Return (x, y) of the center of cell containing provided text 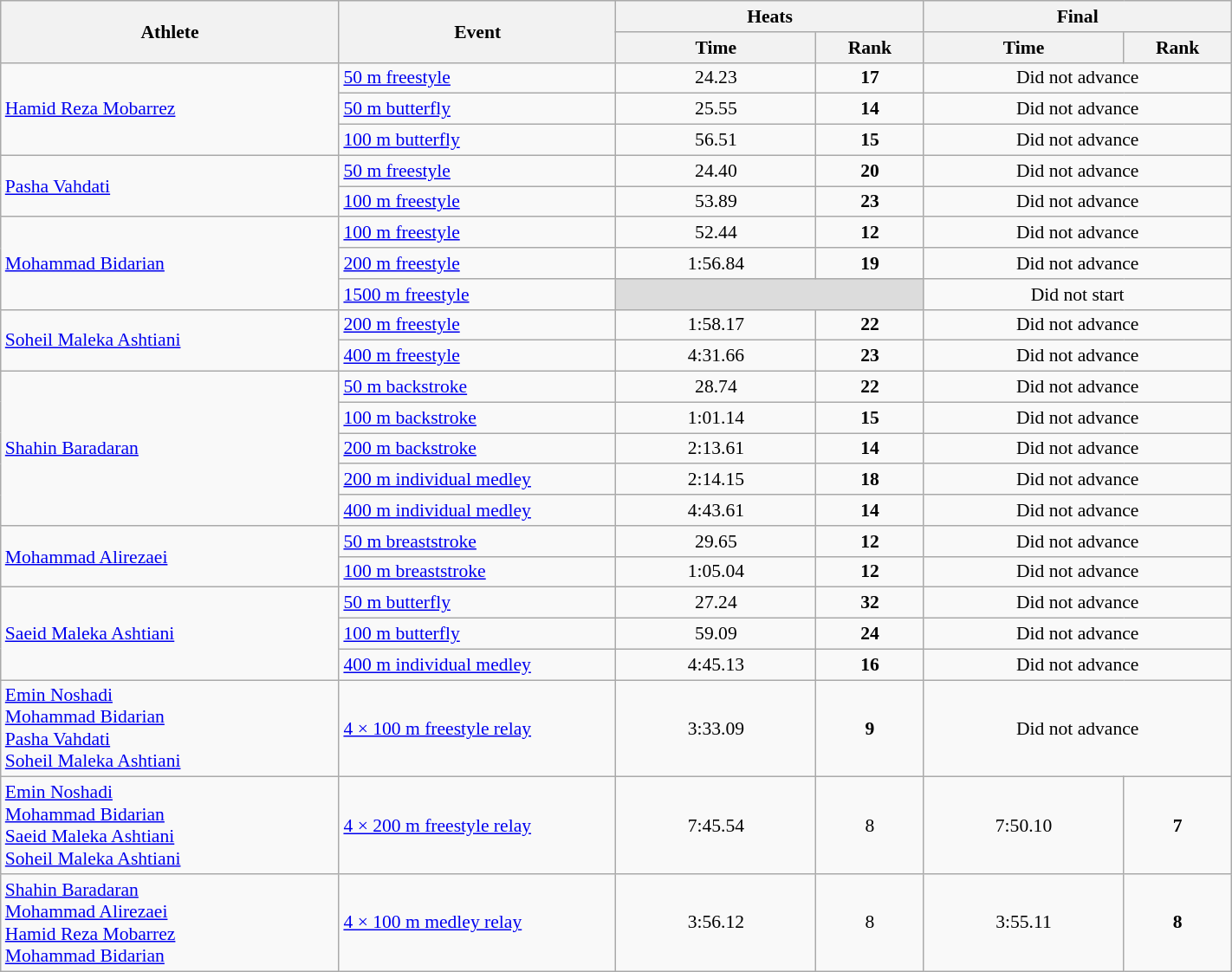
3:56.12 (716, 923)
4:43.61 (716, 510)
24 (870, 634)
50 m backstroke (477, 387)
17 (870, 78)
3:55.11 (1024, 923)
4:31.66 (716, 356)
50 m breaststroke (477, 541)
200 m individual medley (477, 480)
Emin NoshadiMohammad BidarianSaeid Maleka AshtianiSoheil Maleka Ashtiani (170, 826)
18 (870, 480)
Soheil Maleka Ashtiani (170, 340)
1:05.04 (716, 572)
Mohammad Bidarian (170, 263)
1:58.17 (716, 325)
100 m backstroke (477, 418)
7 (1177, 826)
1:01.14 (716, 418)
7:45.54 (716, 826)
Shahin BaradaranMohammad AlirezaeiHamid Reza MobarrezMohammad Bidarian (170, 923)
Emin NoshadiMohammad BidarianPasha VahdatiSoheil Maleka Ashtiani (170, 729)
Pasha Vahdati (170, 185)
4 × 100 m medley relay (477, 923)
52.44 (716, 233)
1500 m freestyle (477, 295)
27.24 (716, 603)
Shahin Baradaran (170, 449)
56.51 (716, 140)
59.09 (716, 634)
9 (870, 729)
200 m backstroke (477, 449)
3:33.09 (716, 729)
2:14.15 (716, 480)
28.74 (716, 387)
19 (870, 263)
Saeid Maleka Ashtiani (170, 634)
Event (477, 31)
Did not start (1078, 295)
Hamid Reza Mobarrez (170, 109)
Final (1078, 16)
25.55 (716, 109)
7:50.10 (1024, 826)
29.65 (716, 541)
1:56.84 (716, 263)
Mohammad Alirezaei (170, 556)
4 × 100 m freestyle relay (477, 729)
Athlete (170, 31)
53.89 (716, 202)
32 (870, 603)
100 m breaststroke (477, 572)
Heats (769, 16)
400 m freestyle (477, 356)
24.23 (716, 78)
4:45.13 (716, 664)
24.40 (716, 171)
20 (870, 171)
2:13.61 (716, 449)
16 (870, 664)
4 × 200 m freestyle relay (477, 826)
